Pinpoint the cell where the given text exists, returning its [x, y] midpoint coordinate. 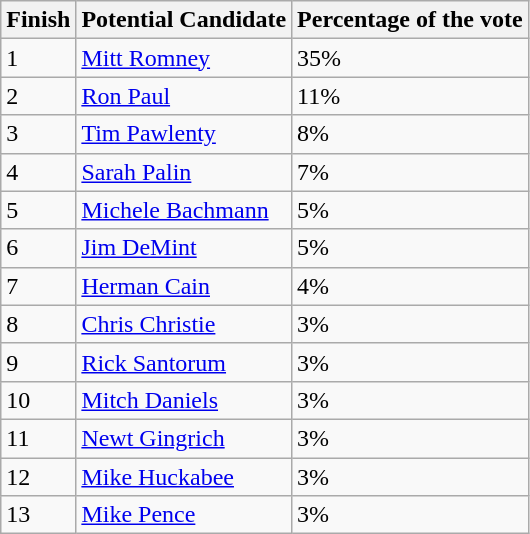
3 [38, 134]
2 [38, 96]
Newt Gingrich [184, 438]
Mitt Romney [184, 58]
9 [38, 362]
7 [38, 286]
Michele Bachmann [184, 210]
12 [38, 477]
11% [410, 96]
Chris Christie [184, 324]
8 [38, 324]
Jim DeMint [184, 248]
Mitch Daniels [184, 400]
6 [38, 248]
4 [38, 172]
Finish [38, 20]
Rick Santorum [184, 362]
10 [38, 400]
8% [410, 134]
Percentage of the vote [410, 20]
Potential Candidate [184, 20]
13 [38, 515]
Mike Huckabee [184, 477]
35% [410, 58]
7% [410, 172]
4% [410, 286]
5 [38, 210]
11 [38, 438]
Herman Cain [184, 286]
Tim Pawlenty [184, 134]
1 [38, 58]
Ron Paul [184, 96]
Mike Pence [184, 515]
Sarah Palin [184, 172]
